Pinpoint the cell where the given text exists, returning its (X, Y) midpoint coordinate. 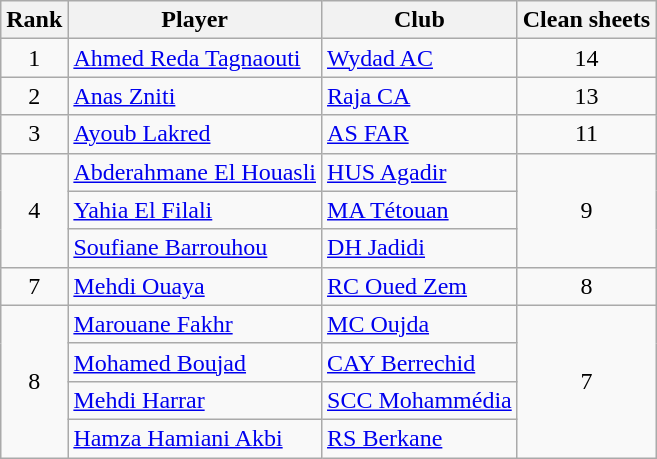
4 (34, 210)
Abderahmane El Houasli (195, 172)
Hamza Hamiani Akbi (195, 438)
3 (34, 134)
11 (586, 134)
Mehdi Harrar (195, 400)
RC Oued Zem (420, 286)
Marouane Fakhr (195, 324)
1 (34, 58)
14 (586, 58)
Ayoub Lakred (195, 134)
Mohamed Boujad (195, 362)
DH Jadidi (420, 248)
Club (420, 20)
Raja CA (420, 96)
HUS Agadir (420, 172)
MA Tétouan (420, 210)
Anas Zniti (195, 96)
2 (34, 96)
Ahmed Reda Tagnaouti (195, 58)
RS Berkane (420, 438)
9 (586, 210)
Yahia El Filali (195, 210)
Clean sheets (586, 20)
SCC Mohammédia (420, 400)
Soufiane Barrouhou (195, 248)
MC Oujda (420, 324)
CAY Berrechid (420, 362)
Player (195, 20)
AS FAR (420, 134)
Wydad AC (420, 58)
Mehdi Ouaya (195, 286)
13 (586, 96)
Rank (34, 20)
